Provide the (X, Y) coordinate of the cell's center where the given text is located.  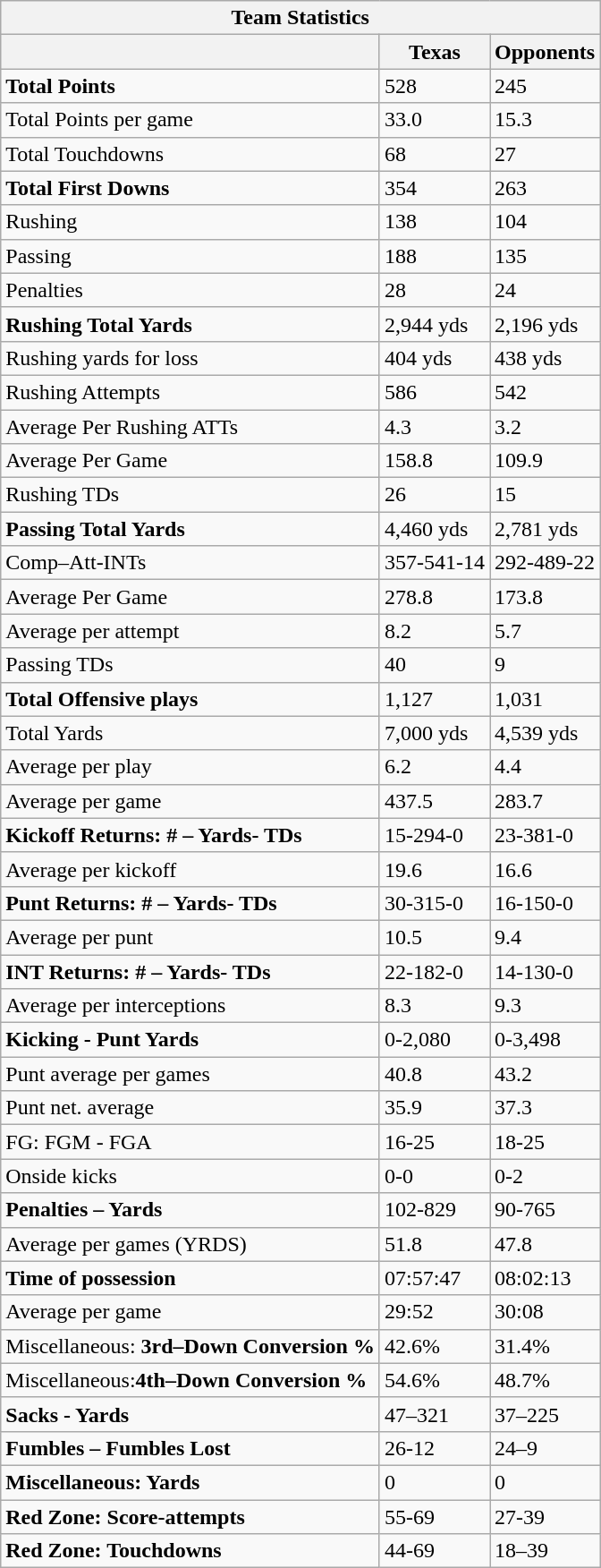
Kicking - Punt Yards (190, 1040)
Rushing (190, 222)
278.8 (435, 597)
15 (546, 495)
15.3 (546, 120)
15-294-0 (435, 835)
Onside kicks (190, 1176)
43.2 (546, 1074)
9.4 (546, 937)
16-25 (435, 1142)
47–321 (435, 1414)
40 (435, 665)
Total First Downs (190, 188)
07:57:47 (435, 1278)
Red Zone: Touchdowns (190, 1551)
Average per kickoff (190, 869)
6.2 (435, 767)
438 yds (546, 358)
1,031 (546, 699)
29:52 (435, 1312)
Average Per Rushing ATTs (190, 427)
158.8 (435, 461)
24–9 (546, 1448)
8.3 (435, 1006)
354 (435, 188)
Passing Total Yards (190, 529)
0-0 (435, 1176)
47.8 (546, 1244)
5.7 (546, 631)
23-381-0 (546, 835)
26 (435, 495)
586 (435, 392)
404 yds (435, 358)
14-130-0 (546, 971)
27 (546, 154)
104 (546, 222)
Kickoff Returns: # – Yards- TDs (190, 835)
30-315-0 (435, 903)
Rushing yards for loss (190, 358)
Rushing TDs (190, 495)
Team Statistics (300, 18)
Passing TDs (190, 665)
48.7% (546, 1380)
Comp–Att-INTs (190, 563)
Average per play (190, 767)
Average per attempt (190, 631)
Average per punt (190, 937)
Punt net. average (190, 1108)
Red Zone: Score-attempts (190, 1517)
22-182-0 (435, 971)
437.5 (435, 801)
0-2 (546, 1176)
33.0 (435, 120)
292-489-22 (546, 563)
Fumbles – Fumbles Lost (190, 1448)
27-39 (546, 1517)
9.3 (546, 1006)
7,000 yds (435, 733)
528 (435, 86)
10.5 (435, 937)
173.8 (546, 597)
9 (546, 665)
4,460 yds (435, 529)
Rushing Total Yards (190, 324)
Total Points (190, 86)
18-25 (546, 1142)
68 (435, 154)
55-69 (435, 1517)
Miscellaneous: 3rd–Down Conversion % (190, 1346)
Total Yards (190, 733)
44-69 (435, 1551)
2,196 yds (546, 324)
31.4% (546, 1346)
30:08 (546, 1312)
Average per games (YRDS) (190, 1244)
08:02:13 (546, 1278)
54.6% (435, 1380)
18–39 (546, 1551)
24 (546, 290)
4.4 (546, 767)
Total Touchdowns (190, 154)
Miscellaneous: Yards (190, 1482)
90-765 (546, 1210)
188 (435, 256)
357-541-14 (435, 563)
Total Points per game (190, 120)
Texas (435, 52)
0-3,498 (546, 1040)
3.2 (546, 427)
109.9 (546, 461)
Punt Returns: # – Yards- TDs (190, 903)
INT Returns: # – Yards- TDs (190, 971)
Sacks - Yards (190, 1414)
40.8 (435, 1074)
37–225 (546, 1414)
28 (435, 290)
245 (546, 86)
Punt average per games (190, 1074)
135 (546, 256)
Penalties – Yards (190, 1210)
542 (546, 392)
2,944 yds (435, 324)
4.3 (435, 427)
4,539 yds (546, 733)
19.6 (435, 869)
FG: FGM - FGA (190, 1142)
Opponents (546, 52)
16-150-0 (546, 903)
Average per interceptions (190, 1006)
Penalties (190, 290)
37.3 (546, 1108)
Rushing Attempts (190, 392)
0-2,080 (435, 1040)
Passing (190, 256)
283.7 (546, 801)
Miscellaneous:4th–Down Conversion % (190, 1380)
138 (435, 222)
26-12 (435, 1448)
2,781 yds (546, 529)
Total Offensive plays (190, 699)
42.6% (435, 1346)
8.2 (435, 631)
Time of possession (190, 1278)
263 (546, 188)
16.6 (546, 869)
51.8 (435, 1244)
35.9 (435, 1108)
1,127 (435, 699)
102-829 (435, 1210)
